Scan for the cell matching the given text and deliver its (X, Y) coordinate at center. 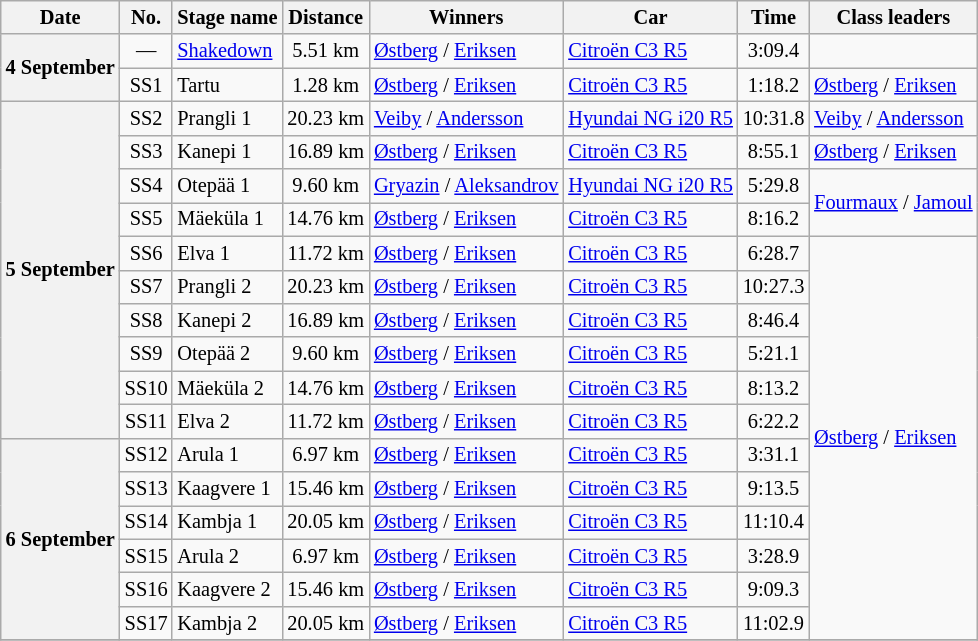
SS2 (146, 118)
Otepää 1 (227, 186)
SS16 (146, 589)
SS1 (146, 85)
5 September (60, 270)
Distance (326, 17)
9:13.5 (774, 489)
11:10.4 (774, 522)
SS15 (146, 556)
9:09.3 (774, 589)
Kaagvere 1 (227, 489)
Prangli 2 (227, 287)
1.28 km (326, 85)
4 September (60, 68)
3:28.9 (774, 556)
SS6 (146, 253)
6 September (60, 539)
Elva 2 (227, 421)
SS4 (146, 186)
Arula 1 (227, 455)
Kambja 1 (227, 522)
Kambja 2 (227, 623)
8:13.2 (774, 388)
5:21.1 (774, 354)
8:46.4 (774, 320)
No. (146, 17)
10:27.3 (774, 287)
6:28.7 (774, 253)
SS10 (146, 388)
8:16.2 (774, 219)
— (146, 51)
5.51 km (326, 51)
5:29.8 (774, 186)
Fourmaux / Jamoul (893, 202)
Kanepi 1 (227, 152)
11:02.9 (774, 623)
Stage name (227, 17)
Arula 2 (227, 556)
Elva 1 (227, 253)
8:55.1 (774, 152)
SS8 (146, 320)
SS11 (146, 421)
SS5 (146, 219)
Mäeküla 2 (227, 388)
Kanepi 2 (227, 320)
SS12 (146, 455)
Gryazin / Aleksandrov (466, 186)
1:18.2 (774, 85)
10:31.8 (774, 118)
Car (650, 17)
Tartu (227, 85)
SS17 (146, 623)
Otepää 2 (227, 354)
Kaagvere 2 (227, 589)
SS7 (146, 287)
Winners (466, 17)
SS9 (146, 354)
Prangli 1 (227, 118)
SS14 (146, 522)
3:09.4 (774, 51)
Time (774, 17)
3:31.1 (774, 455)
SS3 (146, 152)
Shakedown (227, 51)
Mäeküla 1 (227, 219)
SS13 (146, 489)
Date (60, 17)
Class leaders (893, 17)
6:22.2 (774, 421)
